Determine the (x, y) coordinate at the center of the cell enclosing the given text.  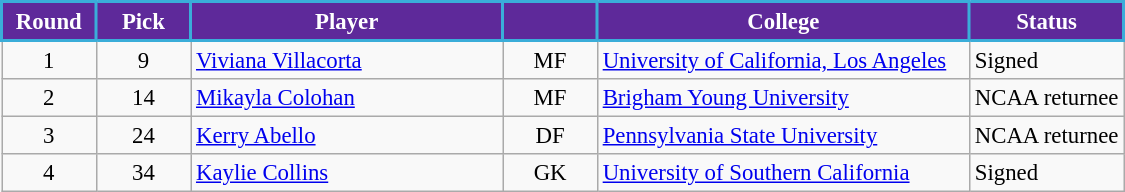
34 (144, 173)
9 (144, 60)
3 (50, 136)
Kerry Abello (347, 136)
Brigham Young University (783, 98)
2 (50, 98)
University of Southern California (783, 173)
4 (50, 173)
GK (550, 173)
24 (144, 136)
Round (50, 22)
Pennsylvania State University (783, 136)
Kaylie Collins (347, 173)
Player (347, 22)
University of California, Los Angeles (783, 60)
DF (550, 136)
14 (144, 98)
Status (1046, 22)
College (783, 22)
Mikayla Colohan (347, 98)
Pick (144, 22)
1 (50, 60)
Viviana Villacorta (347, 60)
